Pinpoint the cell where the given text exists, returning its [X, Y] midpoint coordinate. 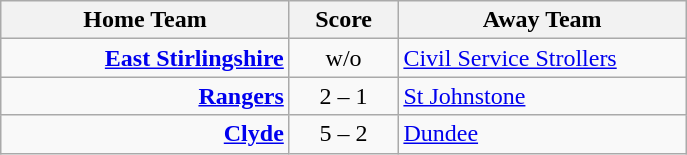
2 – 1 [344, 96]
St Johnstone [542, 96]
Home Team [146, 20]
w/o [344, 58]
Score [344, 20]
Clyde [146, 134]
Dundee [542, 134]
5 – 2 [344, 134]
Civil Service Strollers [542, 58]
East Stirlingshire [146, 58]
Rangers [146, 96]
Away Team [542, 20]
